Scan for the cell matching the given text and deliver its (X, Y) coordinate at center. 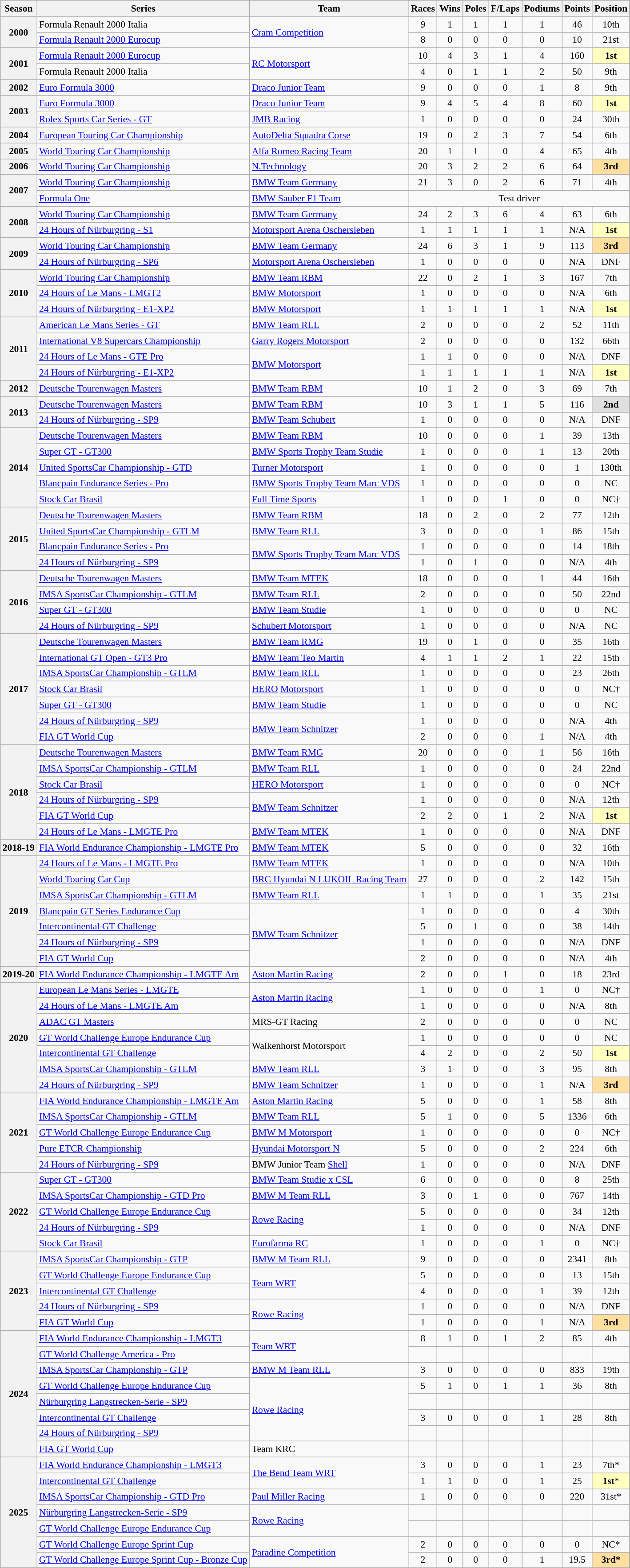
2022 (19, 1212)
2002 (19, 88)
International V8 Supercars Championship (143, 341)
2014 (19, 468)
Podiums (542, 8)
36 (577, 1386)
833 (577, 1370)
Poles (476, 8)
95 (577, 1069)
2006 (19, 167)
2013 (19, 412)
224 (577, 1148)
2016 (19, 602)
142 (577, 880)
20th (611, 452)
2007 (19, 190)
Formula One (143, 199)
2020 (19, 1037)
7th* (611, 1465)
BMW Sauber F1 Team (329, 199)
ADAC GT Masters (143, 1022)
Rolex Sports Car Series - GT (143, 120)
Blancpain GT Series Endurance Cup (143, 911)
767 (577, 1196)
28 (577, 1418)
85 (577, 1339)
Points (577, 8)
64 (577, 167)
2018 (19, 792)
F/Laps (506, 8)
1st* (611, 1481)
American Le Mans Series - GT (143, 325)
26th (611, 673)
Test driver (519, 199)
Cram Competition (329, 32)
86 (577, 531)
The Bend Team WRT (329, 1473)
Team (329, 8)
2008 (19, 222)
Pure ETCR Championship (143, 1148)
2025 (19, 1513)
Eurofarma RC (329, 1244)
JMB Racing (329, 120)
2005 (19, 151)
52 (577, 325)
BMW Sports Trophy Team Studie (329, 452)
2000 (19, 32)
25 (577, 1481)
Wins (450, 8)
77 (577, 515)
63 (577, 214)
BMW M Motorsport (329, 1133)
24 Hours of Nürburgring - S1 (143, 230)
BMW Team Schubert (329, 420)
2004 (19, 135)
19th (611, 1370)
2017 (19, 689)
46 (577, 24)
European Touring Car Championship (143, 135)
116 (577, 404)
19.5 (577, 1560)
FIA World Endurance Championship - LMGTE Pro (143, 848)
GT World Challenge Europe Sprint Cup - Bronze Cup (143, 1560)
23rd (611, 974)
2024 (19, 1394)
2011 (19, 349)
24 Hours of Nürburgring - SP6 (143, 262)
GT World Challenge Europe Sprint Cup (143, 1544)
Walkenhorst Motorsport (329, 1045)
Turner Motorsport (329, 468)
24 Hours of Le Mans - GTE Pro (143, 357)
2010 (19, 293)
MRS-GT Racing (329, 1022)
BMW Junior Team Shell (329, 1164)
69 (577, 388)
1336 (577, 1117)
2023 (19, 1291)
Schubert Motorsport (329, 626)
2003 (19, 111)
18th (611, 547)
Full Time Sports (329, 500)
44 (577, 579)
RC Motorsport (329, 64)
Paradine Competition (329, 1552)
AutoDelta Squadra Corse (329, 135)
2001 (19, 64)
167 (577, 278)
58 (577, 1101)
160 (577, 56)
BMW Team Teo Martín (329, 658)
GT World Challenge America - Pro (143, 1354)
71 (577, 183)
NC* (611, 1544)
United SportsCar Championship - GTD (143, 468)
54 (577, 135)
65 (577, 151)
Position (611, 8)
31st* (611, 1497)
2019 (19, 911)
32 (577, 848)
24 Hours of Le Mans - LMGTE Am (143, 1006)
66th (611, 341)
130th (611, 468)
Races (423, 8)
3rd* (611, 1560)
2009 (19, 254)
BMW Team Studie x CSL (329, 1180)
220 (577, 1497)
132 (577, 341)
European Le Mans Series - LMGTE (143, 990)
BRC Hyundai N LUKOIL Racing Team (329, 880)
56 (577, 753)
38 (577, 927)
Series (143, 8)
25th (611, 1180)
United SportsCar Championship - GTLM (143, 531)
24 Hours of Le Mans - LMGT2 (143, 293)
International GT Open - GT3 Pro (143, 658)
7 (542, 135)
Alfa Romeo Racing Team (329, 151)
Garry Rogers Motorsport (329, 341)
World Touring Car Cup (143, 880)
2nd (611, 404)
N.Technology (329, 167)
113 (577, 246)
Hyundai Motorsport N (329, 1148)
11th (611, 325)
60 (577, 104)
2341 (577, 1260)
2021 (19, 1132)
Paul Miller Racing (329, 1497)
13th (611, 436)
21 (423, 183)
27 (423, 880)
2015 (19, 539)
Season (19, 8)
14 (577, 547)
2019-20 (19, 974)
2018-19 (19, 848)
Team KRC (329, 1449)
2012 (19, 388)
34 (577, 1212)
